Find where the given text appears and provide that cell's center as (X, Y) coordinate. 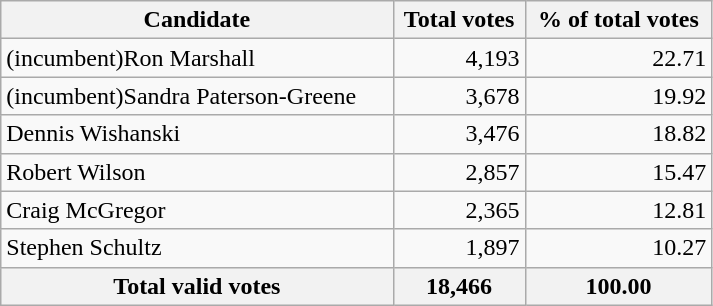
19.92 (618, 96)
Stephen Schultz (197, 248)
18.82 (618, 134)
Candidate (197, 20)
1,897 (459, 248)
Total votes (459, 20)
(incumbent)Sandra Paterson-Greene (197, 96)
% of total votes (618, 20)
Robert Wilson (197, 172)
2,857 (459, 172)
12.81 (618, 210)
3,678 (459, 96)
2,365 (459, 210)
10.27 (618, 248)
15.47 (618, 172)
Total valid votes (197, 286)
18,466 (459, 286)
4,193 (459, 58)
3,476 (459, 134)
Craig McGregor (197, 210)
(incumbent)Ron Marshall (197, 58)
100.00 (618, 286)
22.71 (618, 58)
Dennis Wishanski (197, 134)
